Identify which cell holds the provided text, then report its (x, y) central coordinate. 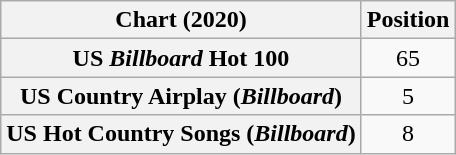
65 (408, 58)
US Country Airplay (Billboard) (181, 96)
5 (408, 96)
8 (408, 134)
Position (408, 20)
Chart (2020) (181, 20)
US Hot Country Songs (Billboard) (181, 134)
US Billboard Hot 100 (181, 58)
